Search for the cell housing the specified text and yield its (X, Y) center coordinate. 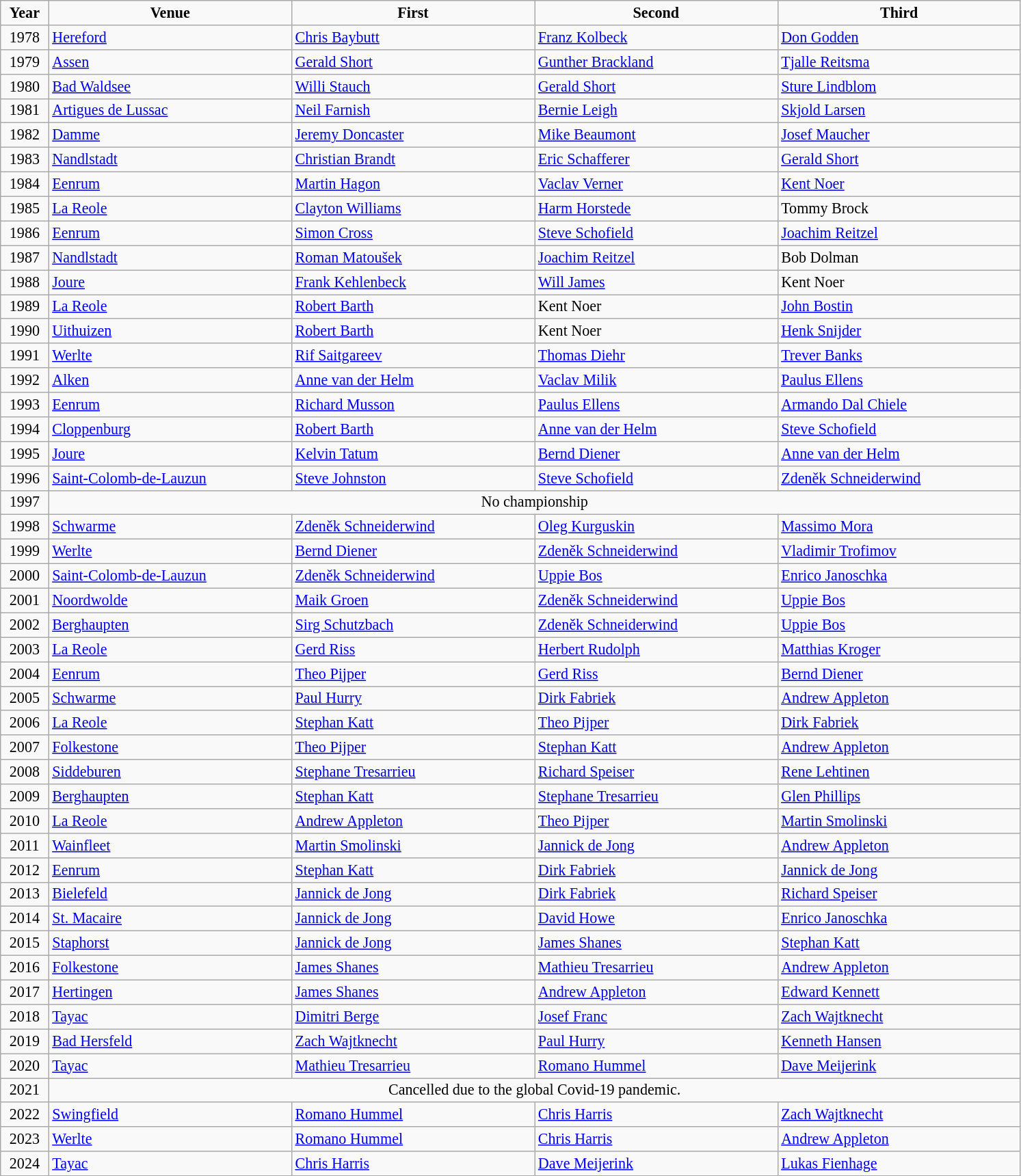
Don Godden (899, 37)
Josef Franc (657, 1017)
Bob Dolman (899, 258)
Gunther Brackland (657, 62)
Cancelled due to the global Covid-19 pandemic. (535, 1090)
Assen (170, 62)
2009 (25, 796)
First (413, 12)
No championship (535, 503)
2014 (25, 919)
Damme (170, 135)
Harm Horstede (657, 209)
2011 (25, 845)
2001 (25, 600)
Tjalle Reitsma (899, 62)
Vaclav Milik (657, 380)
1993 (25, 404)
1986 (25, 233)
Vladimir Trofimov (899, 551)
2019 (25, 1041)
Christian Brandt (413, 159)
2007 (25, 747)
2012 (25, 870)
Rif Saitgareev (413, 356)
1983 (25, 159)
2020 (25, 1065)
Bernie Leigh (657, 111)
Oleg Kurguskin (657, 527)
Staphorst (170, 943)
1992 (25, 380)
Steve Johnston (413, 478)
Will James (657, 282)
Cloppenburg (170, 429)
John Bostin (899, 306)
Vaclav Verner (657, 184)
Kenneth Hansen (899, 1041)
St. Macaire (170, 919)
Massimo Mora (899, 527)
Siddeburen (170, 772)
Armando Dal Chiele (899, 404)
Tommy Brock (899, 209)
Hereford (170, 37)
Simon Cross (413, 233)
2000 (25, 576)
2024 (25, 1164)
2006 (25, 723)
1991 (25, 356)
1979 (25, 62)
Uithuizen (170, 331)
2017 (25, 992)
2002 (25, 625)
2003 (25, 650)
1988 (25, 282)
Second (657, 12)
Noordwolde (170, 600)
1996 (25, 478)
Sirg Schutzbach (413, 625)
Roman Matoušek (413, 258)
1984 (25, 184)
1987 (25, 258)
1994 (25, 429)
Year (25, 12)
2013 (25, 894)
1980 (25, 86)
1989 (25, 306)
Sture Lindblom (899, 86)
Willi Stauch (413, 86)
2021 (25, 1090)
Martin Hagon (413, 184)
2010 (25, 820)
1998 (25, 527)
1978 (25, 37)
Swingfield (170, 1114)
Hertingen (170, 992)
2023 (25, 1139)
2016 (25, 967)
2022 (25, 1114)
Bielefeld (170, 894)
Third (899, 12)
2018 (25, 1017)
1997 (25, 503)
Alken (170, 380)
Maik Groen (413, 600)
Glen Phillips (899, 796)
Richard Musson (413, 404)
Mike Beaumont (657, 135)
Wainfleet (170, 845)
Herbert Rudolph (657, 650)
Henk Snijder (899, 331)
2005 (25, 698)
Skjold Larsen (899, 111)
Matthias Kroger (899, 650)
Thomas Diehr (657, 356)
Dimitri Berge (413, 1017)
2008 (25, 772)
1995 (25, 453)
Chris Baybutt (413, 37)
Franz Kolbeck (657, 37)
Bad Waldsee (170, 86)
2004 (25, 673)
Eric Schafferer (657, 159)
Bad Hersfeld (170, 1041)
Venue (170, 12)
1990 (25, 331)
Neil Farnish (413, 111)
Edward Kennett (899, 992)
Artigues de Lussac (170, 111)
Clayton Williams (413, 209)
1999 (25, 551)
2015 (25, 943)
Lukas Fienhage (899, 1164)
Frank Kehlenbeck (413, 282)
1985 (25, 209)
1981 (25, 111)
Kelvin Tatum (413, 453)
Trever Banks (899, 356)
Jeremy Doncaster (413, 135)
Rene Lehtinen (899, 772)
1982 (25, 135)
Josef Maucher (899, 135)
David Howe (657, 919)
